Pinpoint the cell where the given text exists, returning its (x, y) midpoint coordinate. 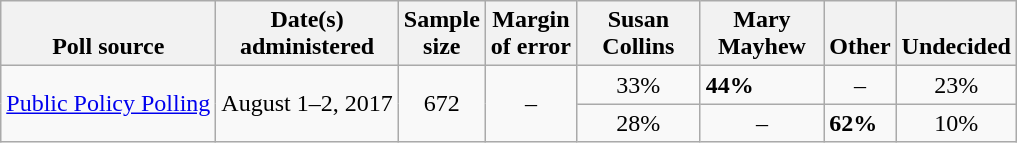
Poll source (108, 34)
10% (956, 123)
August 1–2, 2017 (307, 104)
Samplesize (442, 34)
Other (860, 34)
Marginof error (530, 34)
28% (639, 123)
23% (956, 85)
672 (442, 104)
Undecided (956, 34)
62% (860, 123)
33% (639, 85)
Date(s)administered (307, 34)
MaryMayhew (762, 34)
SusanCollins (639, 34)
Public Policy Polling (108, 104)
44% (762, 85)
